Scan for the cell matching the given text and deliver its (X, Y) coordinate at center. 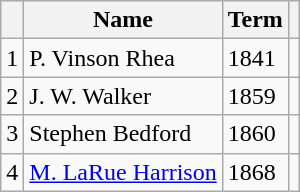
2 (12, 96)
1841 (255, 58)
3 (12, 134)
4 (12, 172)
Name (123, 20)
P. Vinson Rhea (123, 58)
M. LaRue Harrison (123, 172)
1860 (255, 134)
J. W. Walker (123, 96)
Stephen Bedford (123, 134)
1859 (255, 96)
Term (255, 20)
1868 (255, 172)
1 (12, 58)
